Extract the (X, Y) coordinate from the center of the cell holding the provided text.  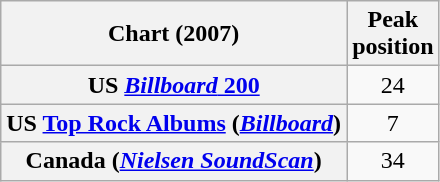
Peakposition (393, 34)
US Billboard 200 (174, 85)
US Top Rock Albums (Billboard) (174, 123)
7 (393, 123)
Canada (Nielsen SoundScan) (174, 161)
Chart (2007) (174, 34)
24 (393, 85)
34 (393, 161)
